Identify which cell holds the provided text, then report its (x, y) central coordinate. 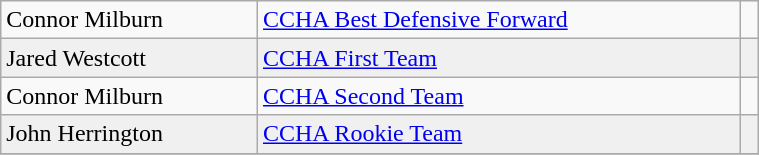
John Herrington (130, 134)
CCHA Second Team (498, 96)
CCHA Best Defensive Forward (498, 20)
CCHA Rookie Team (498, 134)
Jared Westcott (130, 58)
CCHA First Team (498, 58)
